Identify which cell holds the provided text, then report its [X, Y] central coordinate. 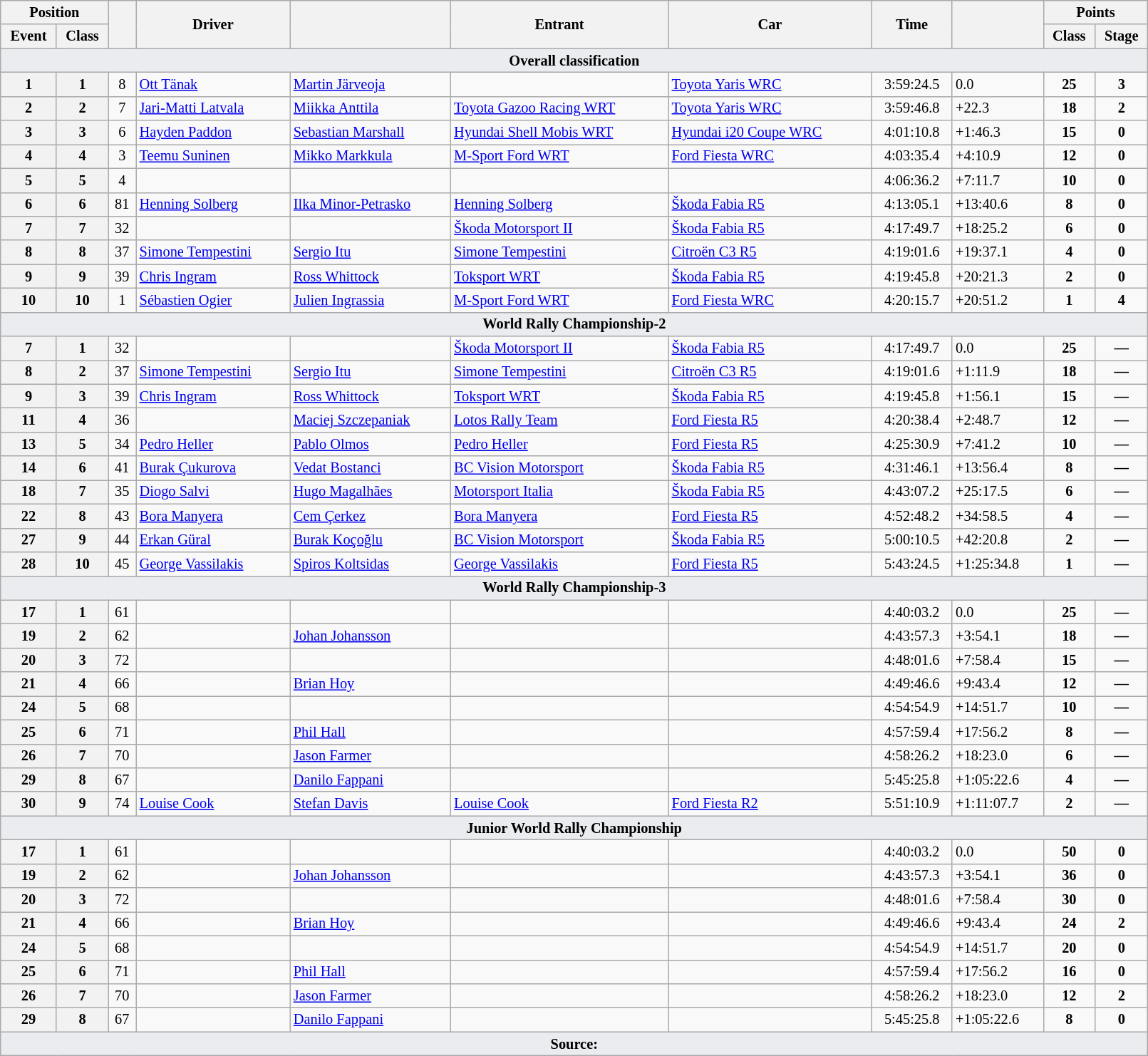
Event [29, 36]
Pablo Olmos [371, 444]
4:20:38.4 [912, 420]
5:51:10.9 [912, 804]
4:03:35.4 [912, 156]
+34:58.5 [998, 516]
Junior World Rally Championship [574, 828]
Sebastian Marshall [371, 133]
+20:21.3 [998, 276]
Source: [574, 1044]
Jari-Matti Latvala [213, 108]
5:43:24.5 [912, 564]
Lotos Rally Team [559, 420]
+1:25:34.8 [998, 564]
Driver [213, 24]
Ott Tänak [213, 84]
+1:56.1 [998, 396]
Spiros Koltsidas [371, 564]
4:06:36.2 [912, 180]
45 [123, 564]
Erkan Güral [213, 540]
+7:11.7 [998, 180]
74 [123, 804]
Martin Järveoja [371, 84]
Overall classification [574, 61]
Hyundai Shell Mobis WRT [559, 133]
Hayden Paddon [213, 133]
Julien Ingrassia [371, 300]
5:00:10.5 [912, 540]
Position [54, 12]
28 [29, 564]
50 [1069, 851]
4:31:46.1 [912, 468]
13 [29, 444]
+19:37.1 [998, 252]
+1:46.3 [998, 133]
+22.3 [998, 108]
Miikka Anttila [371, 108]
34 [123, 444]
4:25:30.9 [912, 444]
4:13:05.1 [912, 205]
Vedat Bostanci [371, 468]
Stage [1122, 36]
+13:40.6 [998, 205]
+1:11:07.7 [998, 804]
Maciej Szczepaniak [371, 420]
Hyundai i20 Coupe WRC [770, 133]
+2:48.7 [998, 420]
+42:20.8 [998, 540]
+1:11.9 [998, 372]
+13:56.4 [998, 468]
Car [770, 24]
+4:10.9 [998, 156]
27 [29, 540]
3:59:24.5 [912, 84]
3:59:46.8 [912, 108]
+20:51.2 [998, 300]
41 [123, 468]
Time [912, 24]
43 [123, 516]
Hugo Magalhães [371, 492]
Cem Çerkez [371, 516]
Mikko Markkula [371, 156]
Stefan Davis [371, 804]
Toyota Gazoo Racing WRT [559, 108]
Burak Çukurova [213, 468]
Ilka Minor-Petrasko [371, 205]
44 [123, 540]
Teemu Suninen [213, 156]
Entrant [559, 24]
14 [29, 468]
Ford Fiesta R2 [770, 804]
4:20:15.7 [912, 300]
+25:17.5 [998, 492]
16 [1069, 972]
4:01:10.8 [912, 133]
Motorsport Italia [559, 492]
Sébastien Ogier [213, 300]
81 [123, 205]
35 [123, 492]
22 [29, 516]
Diogo Salvi [213, 492]
+18:25.2 [998, 228]
+7:41.2 [998, 444]
11 [29, 420]
4:52:48.2 [912, 516]
Burak Koçoğlu [371, 540]
4:43:07.2 [912, 492]
World Rally Championship-3 [574, 588]
Points [1096, 12]
World Rally Championship-2 [574, 324]
